Return [X, Y] of the center of cell containing provided text 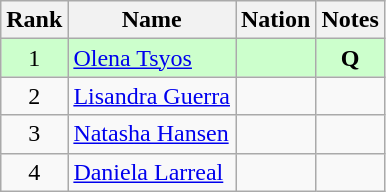
Notes [350, 20]
1 [34, 58]
3 [34, 134]
Natasha Hansen [152, 134]
2 [34, 96]
Olena Tsyos [152, 58]
4 [34, 172]
Rank [34, 20]
Name [152, 20]
Q [350, 58]
Nation [276, 20]
Lisandra Guerra [152, 96]
Daniela Larreal [152, 172]
